Capture the cell that displays the provided text and extract its [x, y] central coordinate. 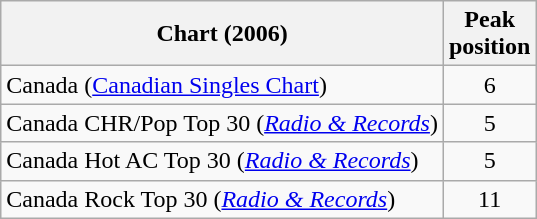
Peakposition [489, 34]
Canada CHR/Pop Top 30 (Radio & Records) [222, 123]
Canada Rock Top 30 (Radio & Records) [222, 199]
Chart (2006) [222, 34]
6 [489, 85]
Canada Hot AC Top 30 (Radio & Records) [222, 161]
11 [489, 199]
Canada (Canadian Singles Chart) [222, 85]
